Capture the cell that displays the provided text and extract its [x, y] central coordinate. 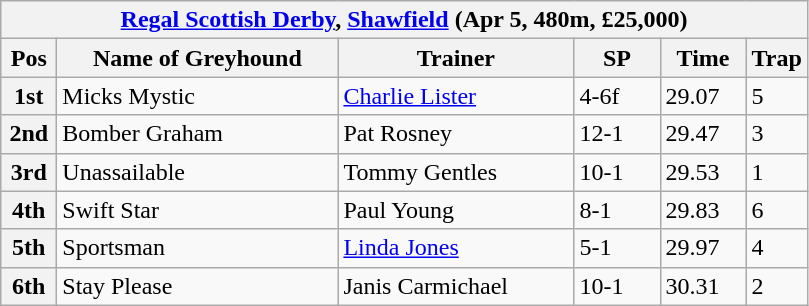
Tommy Gentles [456, 172]
29.97 [703, 248]
5 [776, 96]
5-1 [617, 248]
3rd [29, 172]
Stay Please [198, 286]
Name of Greyhound [198, 58]
Bomber Graham [198, 134]
Pat Rosney [456, 134]
1st [29, 96]
5th [29, 248]
30.31 [703, 286]
12-1 [617, 134]
29.83 [703, 210]
Swift Star [198, 210]
Pos [29, 58]
3 [776, 134]
Regal Scottish Derby, Shawfield (Apr 5, 480m, £25,000) [404, 20]
Paul Young [456, 210]
Trainer [456, 58]
29.53 [703, 172]
4 [776, 248]
6th [29, 286]
Charlie Lister [456, 96]
Janis Carmichael [456, 286]
Time [703, 58]
Sportsman [198, 248]
4-6f [617, 96]
Micks Mystic [198, 96]
4th [29, 210]
Trap [776, 58]
8-1 [617, 210]
2 [776, 286]
2nd [29, 134]
6 [776, 210]
1 [776, 172]
SP [617, 58]
Unassailable [198, 172]
29.47 [703, 134]
29.07 [703, 96]
Linda Jones [456, 248]
